Locate the cell with the specified text and output its (X, Y) center coordinate. 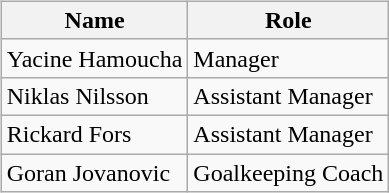
Goalkeeping Coach (288, 173)
Yacine Hamoucha (94, 58)
Manager (288, 58)
Role (288, 20)
Goran Jovanovic (94, 173)
Name (94, 20)
Rickard Fors (94, 134)
Niklas Nilsson (94, 96)
